Output the [X, Y] coordinate of the center of the cell containing the given text.  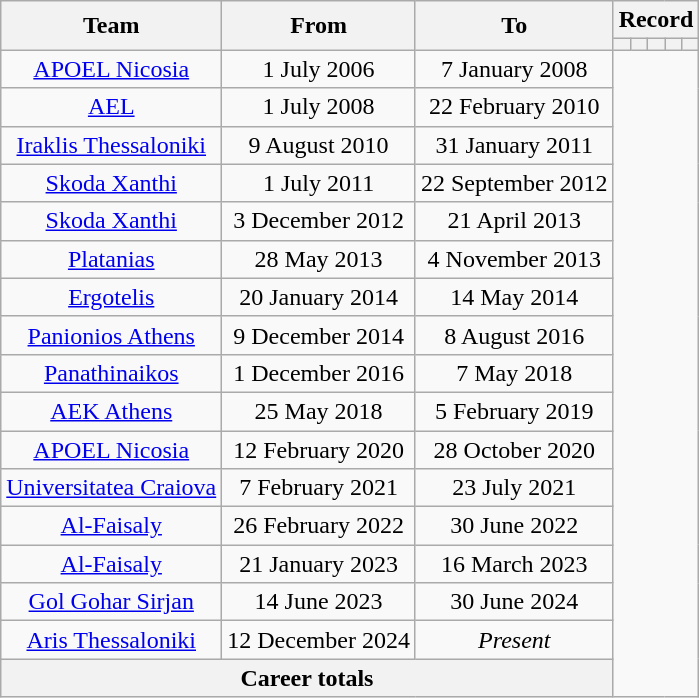
9 December 2014 [319, 335]
8 August 2016 [514, 335]
30 June 2024 [514, 602]
22 September 2012 [514, 183]
To [514, 26]
20 January 2014 [319, 297]
16 March 2023 [514, 564]
AEL [112, 107]
22 February 2010 [514, 107]
12 December 2024 [319, 640]
21 April 2013 [514, 221]
Panionios Athens [112, 335]
Platanias [112, 259]
14 May 2014 [514, 297]
3 December 2012 [319, 221]
9 August 2010 [319, 145]
7 January 2008 [514, 69]
From [319, 26]
30 June 2022 [514, 526]
1 July 2006 [319, 69]
Present [514, 640]
Panathinaikos [112, 373]
Career totals [307, 678]
23 July 2021 [514, 488]
7 February 2021 [319, 488]
1 July 2011 [319, 183]
Ergotelis [112, 297]
AEK Athens [112, 411]
Universitatea Craiova [112, 488]
31 January 2011 [514, 145]
25 May 2018 [319, 411]
14 June 2023 [319, 602]
7 May 2018 [514, 373]
Aris Thessaloniki [112, 640]
Team [112, 26]
26 February 2022 [319, 526]
Iraklis Thessaloniki [112, 145]
28 May 2013 [319, 259]
5 February 2019 [514, 411]
Gol Gohar Sirjan [112, 602]
Record [656, 20]
1 July 2008 [319, 107]
21 January 2023 [319, 564]
4 November 2013 [514, 259]
1 December 2016 [319, 373]
12 February 2020 [319, 449]
28 October 2020 [514, 449]
